From the cell containing the given text, extract its center point as (x, y) coordinate. 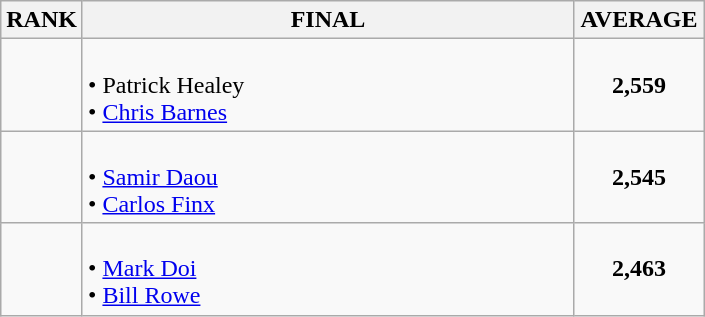
2,463 (640, 269)
2,559 (640, 85)
RANK (42, 20)
FINAL (328, 20)
• Patrick Healey• Chris Barnes (328, 85)
AVERAGE (640, 20)
2,545 (640, 177)
• Mark Doi• Bill Rowe (328, 269)
• Samir Daou• Carlos Finx (328, 177)
